Provide the [x, y] coordinate of the cell's center where the given text is located.  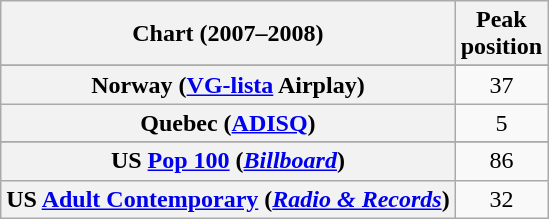
37 [501, 85]
US Adult Contemporary (Radio & Records) [228, 199]
Peakposition [501, 34]
5 [501, 123]
32 [501, 199]
Norway (VG-lista Airplay) [228, 85]
Quebec (ADISQ) [228, 123]
US Pop 100 (Billboard) [228, 161]
86 [501, 161]
Chart (2007–2008) [228, 34]
